Output the [x, y] coordinate of the center of the cell containing the given text.  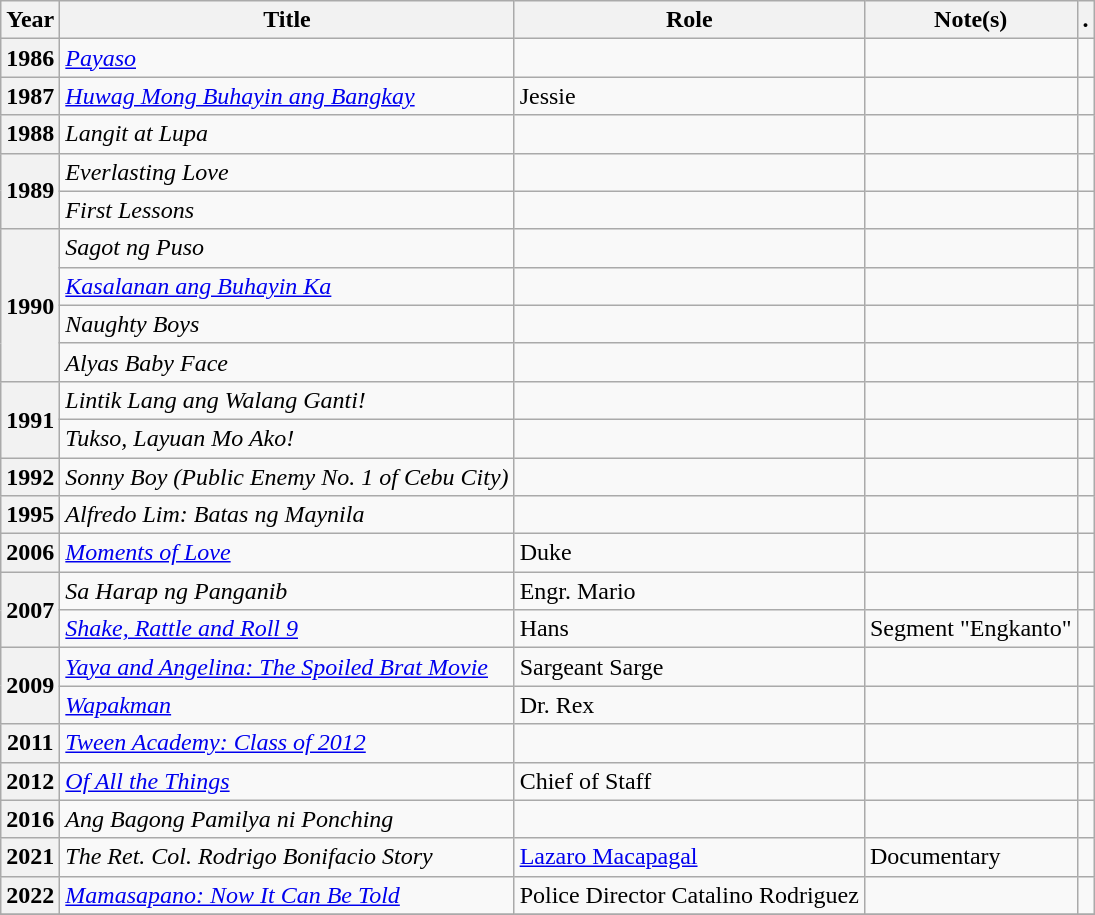
Sagot ng Puso [287, 248]
Huwag Mong Buhayin ang Bangkay [287, 96]
2021 [30, 857]
1995 [30, 515]
Note(s) [970, 20]
Jessie [689, 96]
1989 [30, 191]
Tukso, Layuan Mo Ako! [287, 438]
Year [30, 20]
1986 [30, 58]
Everlasting Love [287, 172]
2012 [30, 781]
1991 [30, 419]
Of All the Things [287, 781]
. [1086, 20]
Wapakman [287, 705]
Chief of Staff [689, 781]
Sargeant Sarge [689, 667]
Segment "Engkanto" [970, 629]
2009 [30, 686]
Role [689, 20]
1992 [30, 477]
2011 [30, 743]
Lazaro Macapagal [689, 857]
Ang Bagong Pamilya ni Ponching [287, 819]
Mamasapano: Now It Can Be Told [287, 895]
1990 [30, 305]
The Ret. Col. Rodrigo Bonifacio Story [287, 857]
Sonny Boy (Public Enemy No. 1 of Cebu City) [287, 477]
Payaso [287, 58]
Yaya and Angelina: The Spoiled Brat Movie [287, 667]
Alyas Baby Face [287, 362]
Title [287, 20]
Hans [689, 629]
First Lessons [287, 210]
Moments of Love [287, 553]
Tween Academy: Class of 2012 [287, 743]
1988 [30, 134]
2016 [30, 819]
1987 [30, 96]
Sa Harap ng Panganib [287, 591]
Lintik Lang ang Walang Ganti! [287, 400]
Shake, Rattle and Roll 9 [287, 629]
Naughty Boys [287, 324]
Dr. Rex [689, 705]
Alfredo Lim: Batas ng Maynila [287, 515]
2007 [30, 610]
Documentary [970, 857]
Kasalanan ang Buhayin Ka [287, 286]
Engr. Mario [689, 591]
Duke [689, 553]
Police Director Catalino Rodriguez [689, 895]
2006 [30, 553]
Langit at Lupa [287, 134]
2022 [30, 895]
